Extract the (x, y) coordinate from the center of the cell holding the provided text.  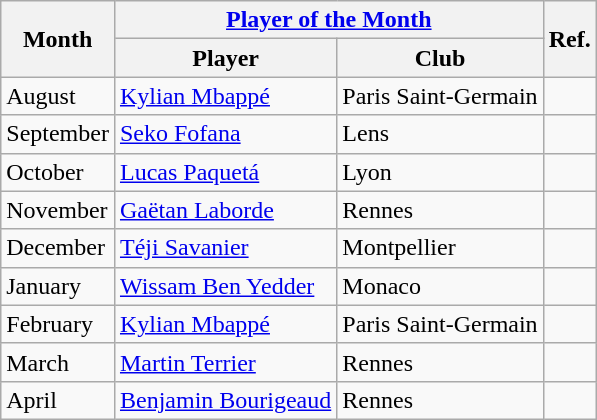
Lucas Paquetá (225, 172)
Month (58, 39)
Ref. (570, 39)
Lens (440, 134)
Gaëtan Laborde (225, 210)
Monaco (440, 286)
January (58, 286)
Téji Savanier (225, 248)
September (58, 134)
Club (440, 58)
December (58, 248)
February (58, 324)
Seko Fofana (225, 134)
Benjamin Bourigeaud (225, 400)
Lyon (440, 172)
Montpellier (440, 248)
March (58, 362)
Wissam Ben Yedder (225, 286)
Player of the Month (328, 20)
October (58, 172)
Player (225, 58)
Martin Terrier (225, 362)
November (58, 210)
August (58, 96)
April (58, 400)
